Extract the [X, Y] coordinate from the center of the cell holding the provided text.  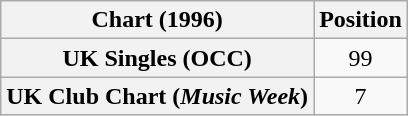
7 [361, 96]
99 [361, 58]
Chart (1996) [158, 20]
UK Club Chart (Music Week) [158, 96]
UK Singles (OCC) [158, 58]
Position [361, 20]
